Detect which cell encompasses the target text, then output its (X, Y) center coordinate. 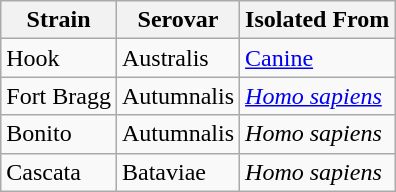
Isolated From (318, 20)
Bonito (59, 134)
Serovar (178, 20)
Australis (178, 58)
Bataviae (178, 172)
Canine (318, 58)
Fort Bragg (59, 96)
Cascata (59, 172)
Strain (59, 20)
Hook (59, 58)
